Capture the cell that displays the provided text and extract its (x, y) central coordinate. 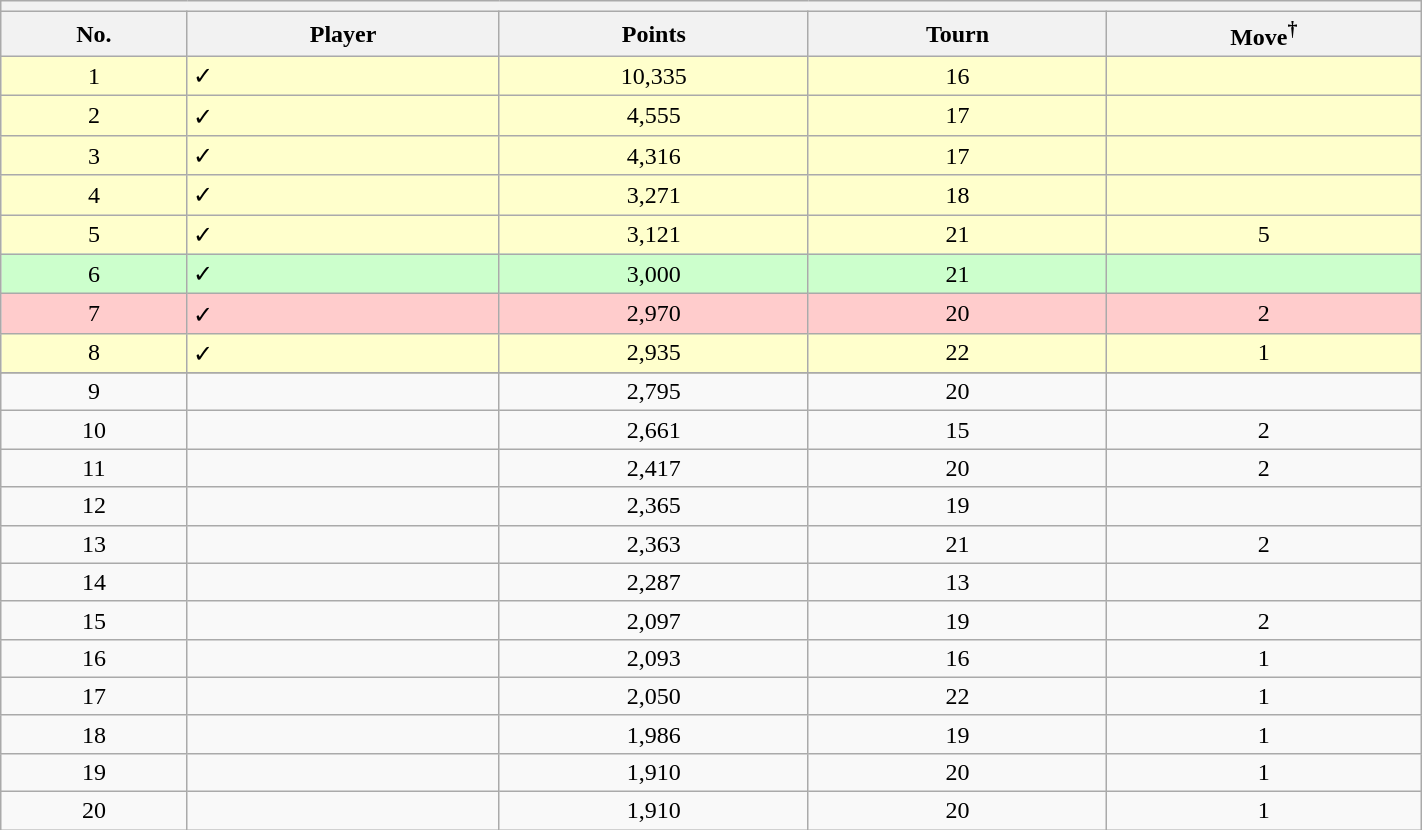
2,363 (654, 544)
2,795 (654, 392)
1,986 (654, 734)
Points (654, 34)
No. (94, 34)
11 (94, 468)
Move† (1264, 34)
2,287 (654, 582)
3 (94, 155)
10 (94, 430)
2,097 (654, 620)
Player (343, 34)
2,417 (654, 468)
2,935 (654, 353)
3,000 (654, 274)
3,271 (654, 195)
10,335 (654, 76)
2,093 (654, 658)
8 (94, 353)
12 (94, 506)
4,316 (654, 155)
3,121 (654, 235)
2,050 (654, 696)
2,365 (654, 506)
6 (94, 274)
9 (94, 392)
2,970 (654, 314)
4 (94, 195)
Tourn (957, 34)
4,555 (654, 116)
2,661 (654, 430)
14 (94, 582)
7 (94, 314)
